For the text-containing cell, return its midpoint in (X, Y) coordinate format. 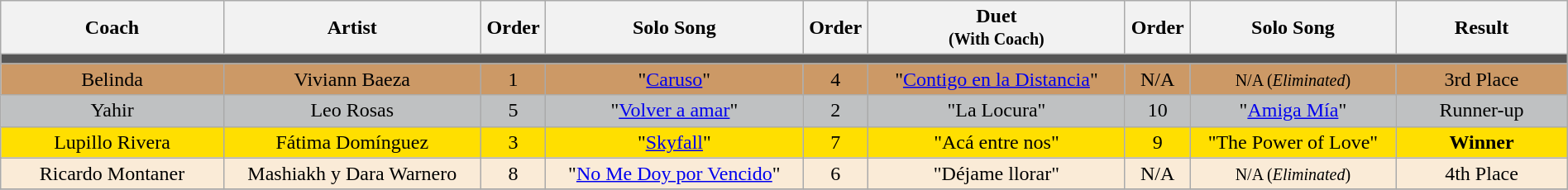
9 (1158, 142)
Artist (352, 28)
3 (513, 142)
"Caruso" (675, 79)
10 (1158, 111)
5 (513, 111)
Result (1482, 28)
4 (835, 79)
Duet (With Coach) (996, 28)
8 (513, 173)
"Amiga Mía" (1293, 111)
Leo Rosas (352, 111)
Fátima Domínguez (352, 142)
"Volver a amar" (675, 111)
1 (513, 79)
"Déjame llorar" (996, 173)
Ricardo Montaner (112, 173)
Winner (1482, 142)
"Contigo en la Distancia" (996, 79)
Lupillo Rivera (112, 142)
7 (835, 142)
4th Place (1482, 173)
"Skyfall" (675, 142)
6 (835, 173)
"Acá entre nos" (996, 142)
"The Power of Love" (1293, 142)
Runner-up (1482, 111)
2 (835, 111)
3rd Place (1482, 79)
"La Locura" (996, 111)
Belinda (112, 79)
Coach (112, 28)
"No Me Doy por Vencido" (675, 173)
Yahir (112, 111)
Viviann Baeza (352, 79)
Mashiakh y Dara Warnero (352, 173)
